Detect which cell encompasses the target text, then output its (x, y) center coordinate. 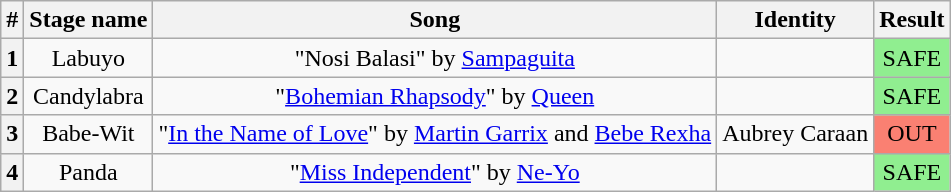
Stage name (88, 20)
Identity (796, 20)
Babe-Wit (88, 134)
Song (435, 20)
"In the Name of Love" by Martin Garrix and Bebe Rexha (435, 134)
Labuyo (88, 58)
1 (12, 58)
Result (912, 20)
Aubrey Caraan (796, 134)
Panda (88, 172)
OUT (912, 134)
# (12, 20)
"Bohemian Rhapsody" by Queen (435, 96)
3 (12, 134)
"Miss Independent" by Ne-Yo (435, 172)
"Nosi Balasi" by Sampaguita (435, 58)
4 (12, 172)
Candylabra (88, 96)
2 (12, 96)
